Extract the [X, Y] coordinate from the center of the cell holding the provided text.  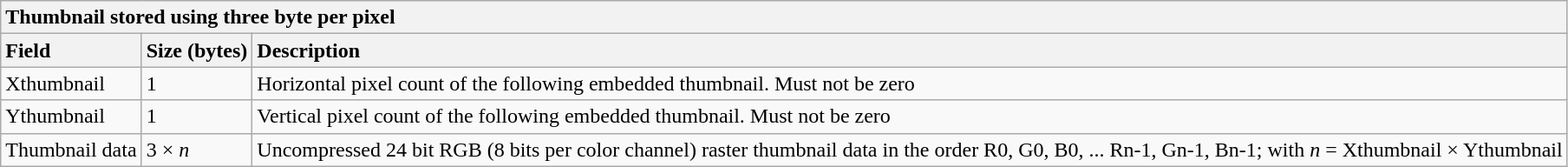
Thumbnail stored using three byte per pixel [784, 17]
Field [71, 50]
Size (bytes) [197, 50]
3 × n [197, 150]
Ythumbnail [71, 117]
Xthumbnail [71, 83]
Description [910, 50]
Horizontal pixel count of the following embedded thumbnail. Must not be zero [910, 83]
Vertical pixel count of the following embedded thumbnail. Must not be zero [910, 117]
Thumbnail data [71, 150]
